Detect which cell encompasses the target text, then output its (X, Y) center coordinate. 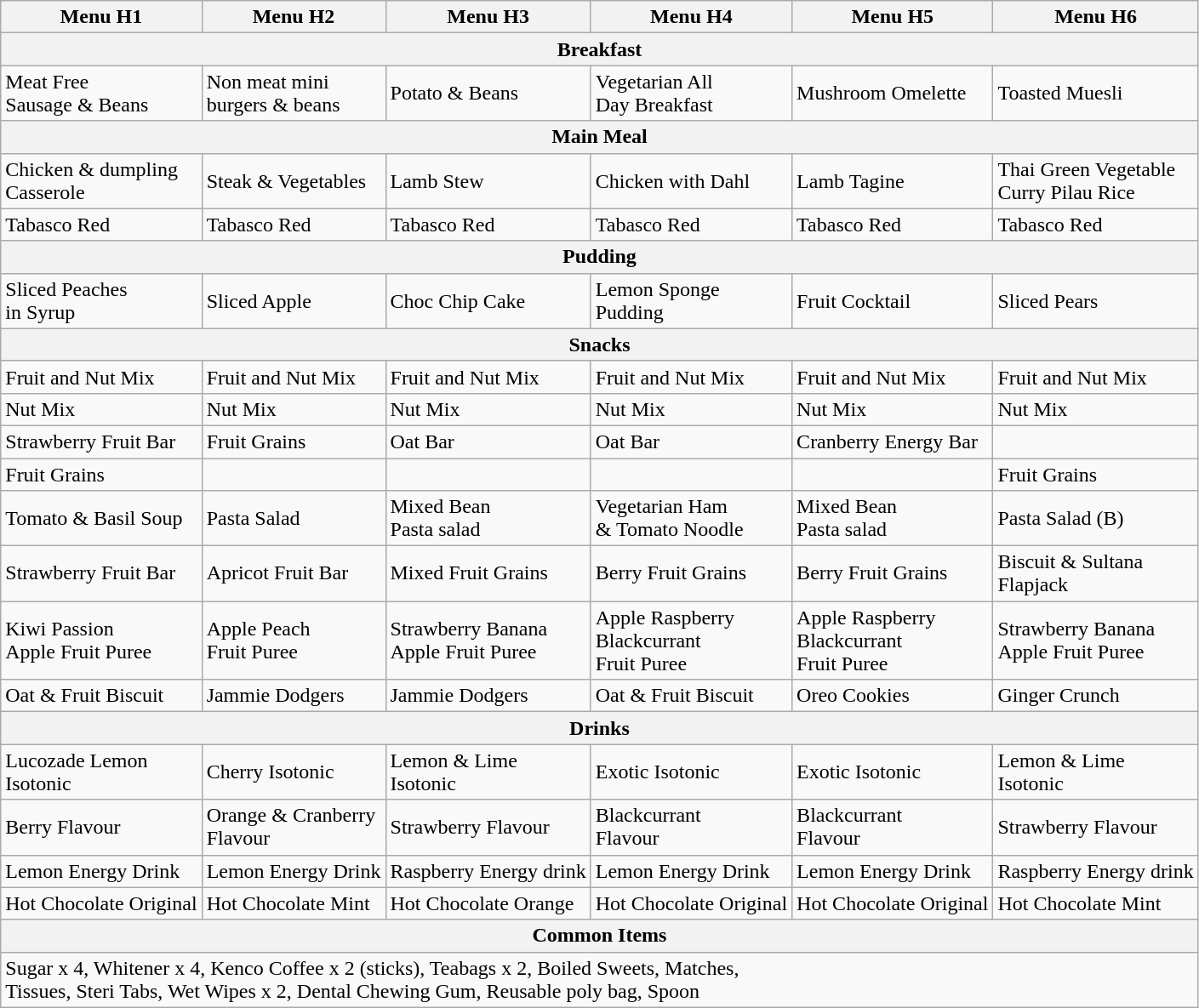
Menu H3 (488, 17)
Cherry Isotonic (294, 772)
Steak & Vegetables (294, 180)
Chicken & dumplingCasserole (101, 180)
Breakfast (599, 49)
Potato & Beans (488, 94)
Berry Flavour (101, 827)
Menu H1 (101, 17)
Lucozade LemonIsotonic (101, 772)
Cranberry Energy Bar (893, 441)
Kiwi PassionApple Fruit Puree (101, 641)
Menu H2 (294, 17)
Ginger Crunch (1096, 696)
Mixed Fruit Grains (488, 573)
Sliced Peachesin Syrup (101, 301)
Lamb Stew (488, 180)
Fruit Cocktail (893, 301)
Tomato & Basil Soup (101, 519)
Choc Chip Cake (488, 301)
Non meat miniburgers & beans (294, 94)
Lamb Tagine (893, 180)
Pasta Salad (294, 519)
Menu H6 (1096, 17)
Pudding (599, 257)
Meat FreeSausage & Beans (101, 94)
Thai Green VegetableCurry Pilau Rice (1096, 180)
Common Items (599, 936)
Hot Chocolate Orange (488, 903)
Menu H4 (691, 17)
Orange & CranberryFlavour (294, 827)
Main Meal (599, 137)
Sliced Pears (1096, 301)
Apricot Fruit Bar (294, 573)
Vegetarian AllDay Breakfast (691, 94)
Toasted Muesli (1096, 94)
Apple PeachFruit Puree (294, 641)
Pasta Salad (B) (1096, 519)
Menu H5 (893, 17)
Sliced Apple (294, 301)
Mushroom Omelette (893, 94)
Lemon SpongePudding (691, 301)
Snacks (599, 345)
Vegetarian Ham& Tomato Noodle (691, 519)
Biscuit & SultanaFlapjack (1096, 573)
Drinks (599, 728)
Chicken with Dahl (691, 180)
Oreo Cookies (893, 696)
